Provide the (X, Y) coordinate of the cell's center where the given text is located.  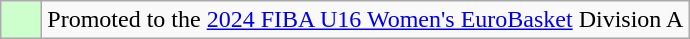
Promoted to the 2024 FIBA U16 Women's EuroBasket Division A (366, 20)
